Scan for the cell matching the given text and deliver its [X, Y] coordinate at center. 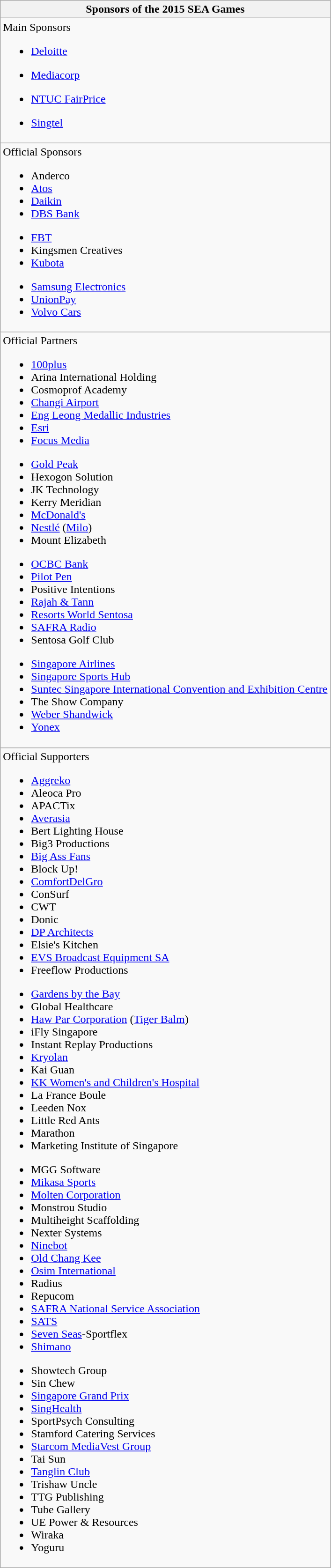
Sponsors of the 2015 SEA Games [165, 9]
Official Sponsors AndercoAtosDaikinDBS BankFBTKingsmen CreativesKubotaSamsung ElectronicsUnionPayVolvo Cars [165, 237]
Main Sponsors DeloitteMediacorpNTUC FairPriceSingtel [165, 81]
